Identify which cell holds the provided text, then report its (X, Y) central coordinate. 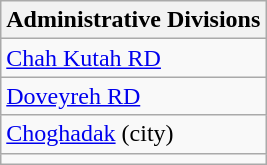
Doveyreh RD (134, 96)
Choghadak (city) (134, 134)
Administrative Divisions (134, 20)
Chah Kutah RD (134, 58)
